Provide the [X, Y] coordinate of the cell's center where the given text is located.  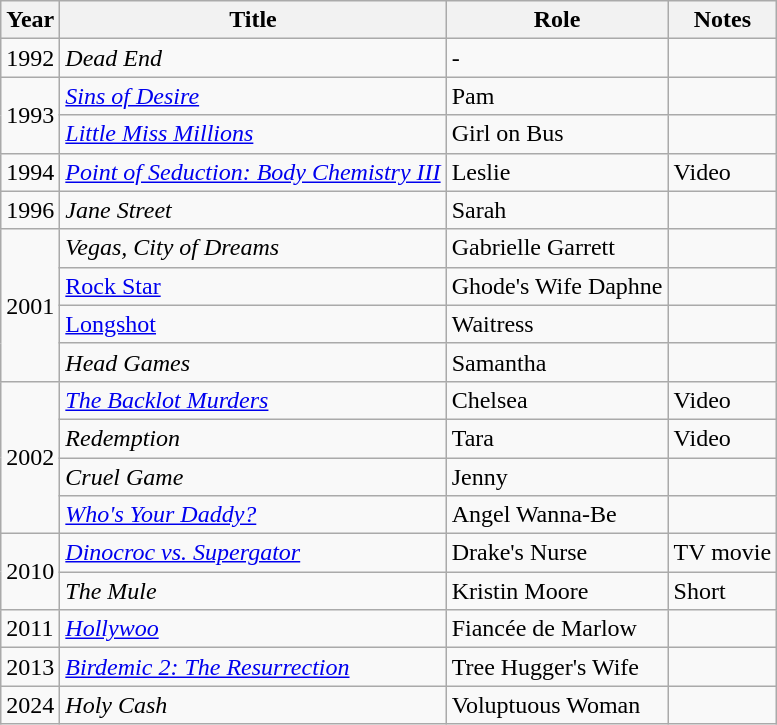
Title [253, 20]
Role [557, 20]
Jane Street [253, 210]
The Mule [253, 591]
Hollywoo [253, 629]
Cruel Game [253, 477]
2010 [30, 572]
Notes [722, 20]
Samantha [557, 362]
- [557, 58]
2013 [30, 667]
Birdemic 2: The Resurrection [253, 667]
Waitress [557, 324]
1994 [30, 172]
Girl on Bus [557, 134]
2024 [30, 705]
Fiancée de Marlow [557, 629]
Redemption [253, 438]
Voluptuous Woman [557, 705]
Longshot [253, 324]
Angel Wanna-Be [557, 515]
Kristin Moore [557, 591]
Year [30, 20]
The Backlot Murders [253, 400]
1992 [30, 58]
Dinocroc vs. Supergator [253, 553]
Leslie [557, 172]
TV movie [722, 553]
Who's Your Daddy? [253, 515]
Jenny [557, 477]
Head Games [253, 362]
Chelsea [557, 400]
Ghode's Wife Daphne [557, 286]
Vegas, City of Dreams [253, 248]
Gabrielle Garrett [557, 248]
Sins of Desire [253, 96]
Pam [557, 96]
2011 [30, 629]
1996 [30, 210]
Drake's Nurse [557, 553]
Dead End [253, 58]
Short [722, 591]
2002 [30, 457]
Point of Seduction: Body Chemistry III [253, 172]
Tree Hugger's Wife [557, 667]
Rock Star [253, 286]
Holy Cash [253, 705]
Tara [557, 438]
Sarah [557, 210]
Little Miss Millions [253, 134]
1993 [30, 115]
2001 [30, 305]
